Pinpoint the cell where the given text exists, returning its (x, y) midpoint coordinate. 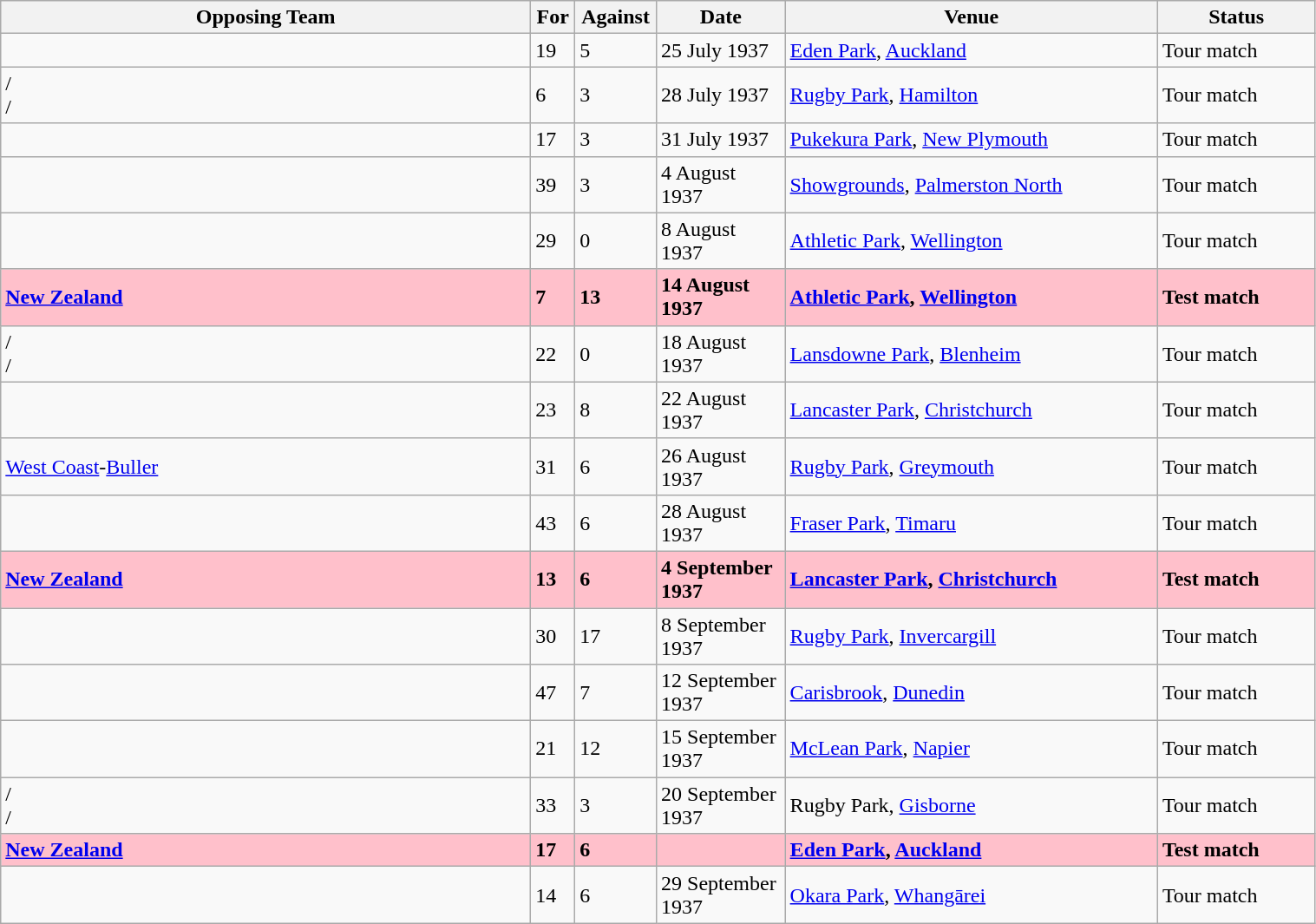
22 (553, 354)
12 September 1937 (722, 692)
Rugby Park, Hamilton (972, 95)
Okara Park, Whangārei (972, 895)
25 July 1937 (722, 50)
14 (553, 895)
15 September 1937 (722, 750)
47 (553, 692)
McLean Park, Napier (972, 750)
43 (553, 522)
18 August 1937 (722, 354)
Status (1236, 17)
31 (553, 467)
31 July 1937 (722, 140)
West Coast-Buller (265, 467)
12 (616, 750)
Pukekura Park, New Plymouth (972, 140)
Fraser Park, Timaru (972, 522)
Rugby Park, Greymouth (972, 467)
4 August 1937 (722, 184)
For (553, 17)
19 (553, 50)
28 July 1937 (722, 95)
39 (553, 184)
Date (722, 17)
5 (616, 50)
14 August 1937 (722, 297)
8 August 1937 (722, 241)
26 August 1937 (722, 467)
20 September 1937 (722, 805)
22 August 1937 (722, 410)
Showgrounds, Palmerston North (972, 184)
Lansdowne Park, Blenheim (972, 354)
Rugby Park, Gisborne (972, 805)
4 September 1937 (722, 580)
Opposing Team (265, 17)
Against (616, 17)
8 September 1937 (722, 635)
23 (553, 410)
Venue (972, 17)
29 September 1937 (722, 895)
Carisbrook, Dunedin (972, 692)
30 (553, 635)
33 (553, 805)
21 (553, 750)
8 (616, 410)
29 (553, 241)
Rugby Park, Invercargill (972, 635)
28 August 1937 (722, 522)
